Identify which cell holds the provided text, then report its (X, Y) central coordinate. 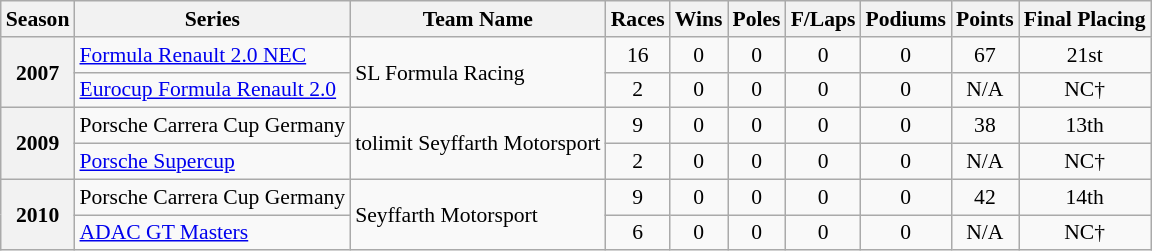
38 (985, 126)
Podiums (906, 19)
Races (638, 19)
21st (1085, 55)
2009 (38, 144)
SL Formula Racing (478, 72)
Team Name (478, 19)
13th (1085, 126)
42 (985, 197)
Final Placing (1085, 19)
2007 (38, 72)
ADAC GT Masters (212, 233)
6 (638, 233)
Formula Renault 2.0 NEC (212, 55)
Seyffarth Motorsport (478, 214)
Series (212, 19)
Points (985, 19)
Poles (757, 19)
F/Laps (824, 19)
2010 (38, 214)
14th (1085, 197)
Porsche Supercup (212, 162)
Eurocup Formula Renault 2.0 (212, 90)
tolimit Seyffarth Motorsport (478, 144)
16 (638, 55)
67 (985, 55)
Season (38, 19)
Wins (699, 19)
